Find where the given text appears and provide that cell's center as [X, Y] coordinate. 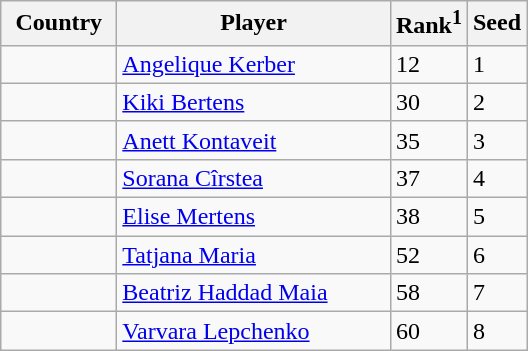
Player [254, 24]
Country [59, 24]
Sorana Cîrstea [254, 178]
7 [496, 293]
2 [496, 102]
35 [428, 140]
60 [428, 331]
Rank1 [428, 24]
Kiki Bertens [254, 102]
4 [496, 178]
6 [496, 255]
Tatjana Maria [254, 255]
Elise Mertens [254, 217]
12 [428, 64]
37 [428, 178]
8 [496, 331]
Beatriz Haddad Maia [254, 293]
5 [496, 217]
38 [428, 217]
30 [428, 102]
3 [496, 140]
Seed [496, 24]
1 [496, 64]
Anett Kontaveit [254, 140]
58 [428, 293]
52 [428, 255]
Angelique Kerber [254, 64]
Varvara Lepchenko [254, 331]
